Return the (X, Y) coordinate for the center point of the cell that contains the specified text.  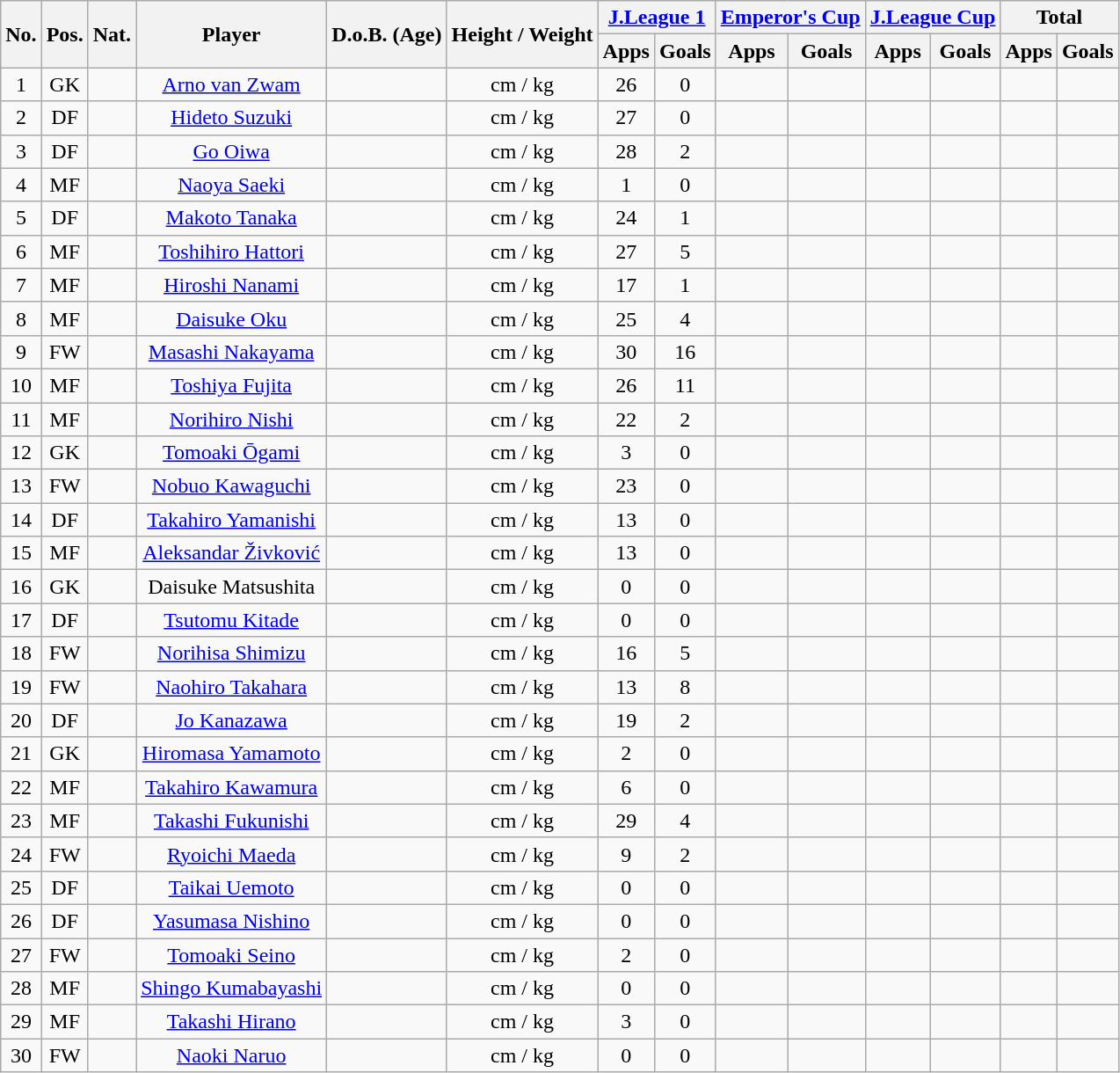
20 (21, 720)
Taikai Uemoto (232, 887)
Emperor's Cup (790, 18)
Makoto Tanaka (232, 218)
Takashi Hirano (232, 1022)
Daisuke Oku (232, 318)
18 (21, 653)
Masashi Nakayama (232, 352)
Jo Kanazawa (232, 720)
Naoki Naruo (232, 1055)
Nobuo Kawaguchi (232, 486)
Daisuke Matsushita (232, 587)
Takashi Fukunishi (232, 821)
Tomoaki Ōgami (232, 453)
12 (21, 453)
Arno van Zwam (232, 84)
Tsutomu Kitade (232, 620)
Height / Weight (522, 34)
Norihiro Nishi (232, 420)
Naoya Saeki (232, 185)
D.o.B. (Age) (387, 34)
Naohiro Takahara (232, 687)
Nat. (112, 34)
Pos. (65, 34)
14 (21, 520)
Yasumasa Nishino (232, 921)
Aleksandar Živković (232, 553)
Takahiro Yamanishi (232, 520)
Shingo Kumabayashi (232, 989)
Hiromasa Yamamoto (232, 754)
No. (21, 34)
10 (21, 385)
Total (1059, 18)
Tomoaki Seino (232, 954)
Hiroshi Nanami (232, 285)
15 (21, 553)
Hideto Suzuki (232, 118)
Ryoichi Maeda (232, 854)
J.League 1 (657, 18)
Go Oiwa (232, 151)
Norihisa Shimizu (232, 653)
J.League Cup (933, 18)
7 (21, 285)
Toshiya Fujita (232, 385)
Player (232, 34)
Takahiro Kawamura (232, 787)
21 (21, 754)
Toshihiro Hattori (232, 252)
